Pinpoint the cell where the given text exists, returning its [x, y] midpoint coordinate. 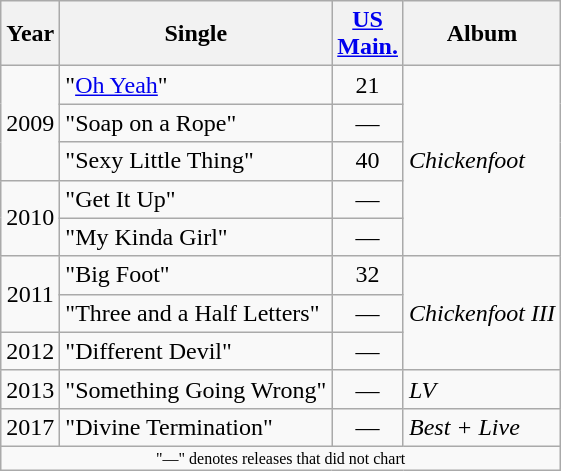
"Different Devil" [196, 351]
Best + Live [482, 427]
Album [482, 34]
"Oh Yeah" [196, 85]
"Big Foot" [196, 275]
"Divine Termination" [196, 427]
"Get It Up" [196, 199]
40 [368, 161]
"Soap on a Rope" [196, 123]
Single [196, 34]
"—" denotes releases that did not chart [281, 458]
"Three and a Half Letters" [196, 313]
USMain. [368, 34]
Chickenfoot III [482, 313]
2010 [30, 218]
2011 [30, 294]
32 [368, 275]
2012 [30, 351]
2009 [30, 123]
2017 [30, 427]
Year [30, 34]
21 [368, 85]
"Sexy Little Thing" [196, 161]
"My Kinda Girl" [196, 237]
"Something Going Wrong" [196, 389]
2013 [30, 389]
Chickenfoot [482, 161]
LV [482, 389]
